Detect which cell encompasses the target text, then output its [x, y] center coordinate. 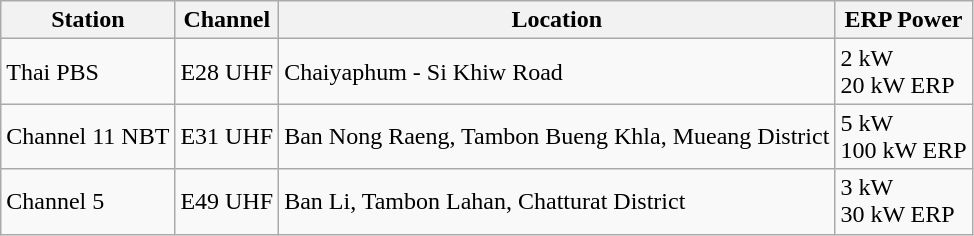
E49 UHF [227, 202]
Channel [227, 20]
Chaiyaphum - Si Khiw Road [557, 72]
Channel 11 NBT [88, 136]
ERP Power [904, 20]
Channel 5 [88, 202]
Ban Li, Tambon Lahan, Chatturat District [557, 202]
Location [557, 20]
Thai PBS [88, 72]
2 kW20 kW ERP [904, 72]
E28 UHF [227, 72]
5 kW100 kW ERP [904, 136]
3 kW30 kW ERP [904, 202]
Ban Nong Raeng, Tambon Bueng Khla, Mueang District [557, 136]
E31 UHF [227, 136]
Station [88, 20]
